Output the (x, y) coordinate of the center of the cell containing the given text.  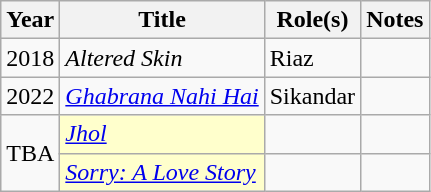
Riaz (312, 58)
Sorry: A Love Story (162, 172)
Jhol (162, 134)
2018 (30, 58)
Year (30, 20)
Altered Skin (162, 58)
Ghabrana Nahi Hai (162, 96)
TBA (30, 153)
Title (162, 20)
Role(s) (312, 20)
2022 (30, 96)
Sikandar (312, 96)
Notes (395, 20)
